From the cell containing the given text, extract its center point as (x, y) coordinate. 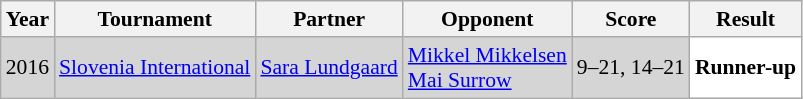
Year (28, 19)
Tournament (154, 19)
9–21, 14–21 (631, 68)
Sara Lundgaard (328, 68)
2016 (28, 68)
Score (631, 19)
Opponent (488, 19)
Slovenia International (154, 68)
Result (746, 19)
Runner-up (746, 68)
Partner (328, 19)
Mikkel Mikkelsen Mai Surrow (488, 68)
